Capture the cell that displays the provided text and extract its [x, y] central coordinate. 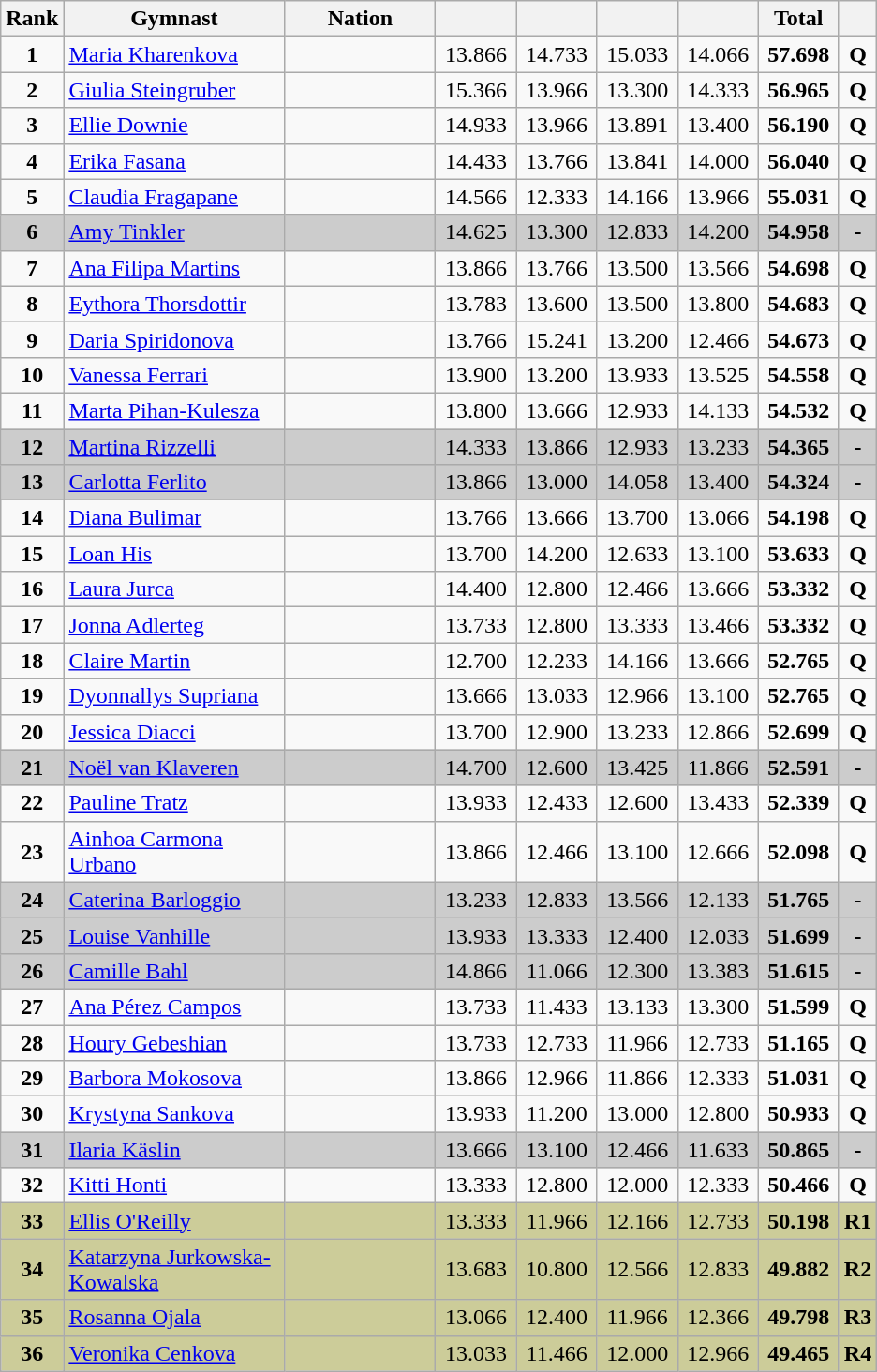
54.324 [798, 483]
27 [32, 1007]
Loan His [174, 554]
51.765 [798, 900]
12.166 [637, 1221]
12.900 [557, 732]
13.600 [557, 304]
Jessica Diacci [174, 732]
1 [32, 54]
Veronika Cenkova [174, 1353]
11 [32, 410]
13.683 [476, 1269]
Nation [360, 19]
4 [32, 161]
15.033 [637, 54]
12.666 [718, 851]
56.040 [798, 161]
35 [32, 1318]
28 [32, 1043]
12.633 [637, 554]
30 [32, 1114]
14 [32, 518]
Caterina Barloggio [174, 900]
R1 [857, 1221]
50.865 [798, 1150]
54.532 [798, 410]
31 [32, 1150]
9 [32, 339]
20 [32, 732]
12.033 [718, 935]
14.566 [476, 197]
12.133 [718, 900]
23 [32, 851]
56.190 [798, 126]
Claudia Fragapane [174, 197]
Rosanna Ojala [174, 1318]
Carlotta Ferlito [174, 483]
16 [32, 589]
Barbora Mokosova [174, 1079]
Kitti Honti [174, 1186]
12.366 [718, 1318]
26 [32, 971]
32 [32, 1186]
22 [32, 803]
Vanessa Ferrari [174, 375]
52.098 [798, 851]
Katarzyna Jurkowska-Kowalska [174, 1269]
29 [32, 1079]
Giulia Steingruber [174, 90]
34 [32, 1269]
14.866 [476, 971]
14.933 [476, 126]
50.933 [798, 1114]
R2 [857, 1269]
14.733 [557, 54]
51.031 [798, 1079]
51.615 [798, 971]
56.965 [798, 90]
12.233 [557, 661]
11.466 [557, 1353]
Ainhoa Carmona Urbano [174, 851]
54.673 [798, 339]
13.525 [718, 375]
Claire Martin [174, 661]
Dyonnallys Supriana [174, 696]
19 [32, 696]
21 [32, 768]
R4 [857, 1353]
25 [32, 935]
54.958 [798, 232]
Pauline Tratz [174, 803]
49.882 [798, 1269]
14.058 [637, 483]
Houry Gebeshian [174, 1043]
Erika Fasana [174, 161]
12.300 [637, 971]
Total [798, 19]
Amy Tinkler [174, 232]
Rank [32, 19]
10 [32, 375]
15.366 [476, 90]
13 [32, 483]
Ana Pérez Campos [174, 1007]
57.698 [798, 54]
13.900 [476, 375]
53.633 [798, 554]
54.698 [798, 268]
2 [32, 90]
11.433 [557, 1007]
Maria Kharenkova [174, 54]
Ilaria Käslin [174, 1150]
17 [32, 625]
14.700 [476, 768]
14.400 [476, 589]
6 [32, 232]
12.566 [637, 1269]
13.841 [637, 161]
14.000 [718, 161]
51.165 [798, 1043]
36 [32, 1353]
50.466 [798, 1186]
24 [32, 900]
52.591 [798, 768]
14.625 [476, 232]
50.198 [798, 1221]
49.465 [798, 1353]
Camille Bahl [174, 971]
7 [32, 268]
14.433 [476, 161]
Ellie Downie [174, 126]
11.200 [557, 1114]
18 [32, 661]
Laura Jurca [174, 589]
8 [32, 304]
15 [32, 554]
Daria Spiridonova [174, 339]
Louise Vanhille [174, 935]
13.783 [476, 304]
54.558 [798, 375]
49.798 [798, 1318]
54.683 [798, 304]
13.425 [637, 768]
Ana Filipa Martins [174, 268]
Eythora Thorsdottir [174, 304]
13.466 [718, 625]
33 [32, 1221]
Martina Rizzelli [174, 447]
Ellis O'Reilly [174, 1221]
12.700 [476, 661]
14.133 [718, 410]
3 [32, 126]
12.433 [557, 803]
Krystyna Sankova [174, 1114]
15.241 [557, 339]
51.699 [798, 935]
52.699 [798, 732]
54.198 [798, 518]
5 [32, 197]
55.031 [798, 197]
11.066 [557, 971]
13.133 [637, 1007]
Noël van Klaveren [174, 768]
Diana Bulimar [174, 518]
51.599 [798, 1007]
12.866 [718, 732]
13.891 [637, 126]
14.066 [718, 54]
R3 [857, 1318]
Jonna Adlerteg [174, 625]
12 [32, 447]
13.383 [718, 971]
13.433 [718, 803]
Gymnast [174, 19]
Marta Pihan-Kulesza [174, 410]
11.633 [718, 1150]
52.339 [798, 803]
54.365 [798, 447]
10.800 [557, 1269]
